Provide the (X, Y) coordinate of the cell's center where the given text is located.  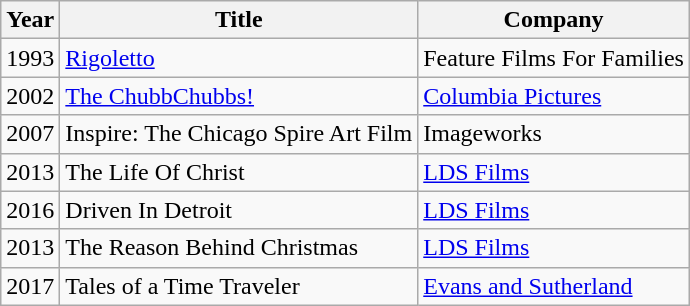
2017 (30, 286)
Imageworks (554, 134)
Rigoletto (239, 58)
Feature Films For Families (554, 58)
Columbia Pictures (554, 96)
Company (554, 20)
2016 (30, 210)
2007 (30, 134)
Driven In Detroit (239, 210)
Tales of a Time Traveler (239, 286)
Evans and Sutherland (554, 286)
Title (239, 20)
The Reason Behind Christmas (239, 248)
2002 (30, 96)
The ChubbChubbs! (239, 96)
Inspire: The Chicago Spire Art Film (239, 134)
The Life Of Christ (239, 172)
1993 (30, 58)
Year (30, 20)
